Return the (X, Y) coordinate for the center point of the cell that contains the specified text.  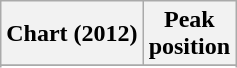
Peakposition (189, 34)
Chart (2012) (72, 34)
